Scan for the cell matching the given text and deliver its (X, Y) coordinate at center. 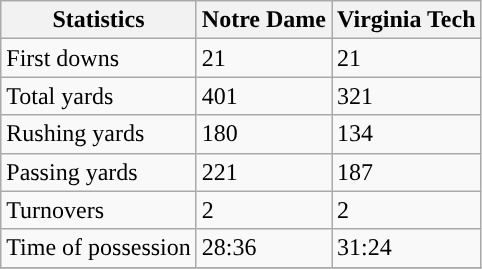
Statistics (99, 20)
Rushing yards (99, 134)
321 (407, 96)
221 (264, 172)
Virginia Tech (407, 20)
Turnovers (99, 210)
Notre Dame (264, 20)
Passing yards (99, 172)
401 (264, 96)
180 (264, 134)
187 (407, 172)
First downs (99, 58)
28:36 (264, 248)
134 (407, 134)
Total yards (99, 96)
31:24 (407, 248)
Time of possession (99, 248)
